Locate the cell with the specified text and output its [x, y] center coordinate. 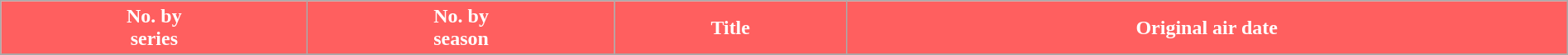
Original air date [1207, 28]
No. byseries [154, 28]
Title [730, 28]
No. byseason [461, 28]
